Output the [x, y] coordinate of the center of the cell containing the given text.  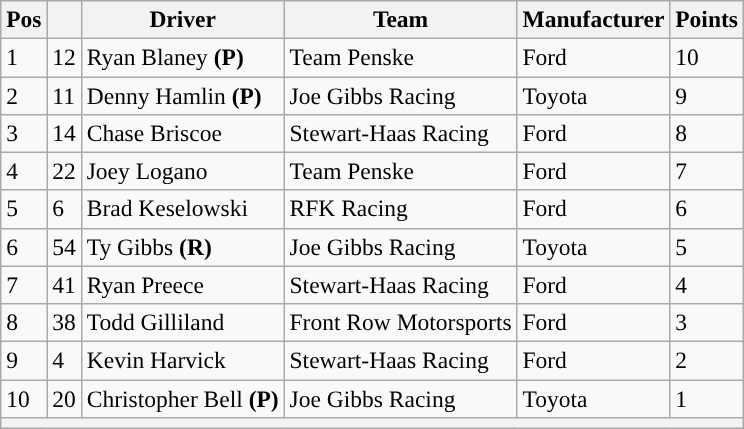
14 [64, 133]
Ryan Blaney (P) [182, 57]
Points [707, 19]
20 [64, 398]
Ryan Preece [182, 285]
Ty Gibbs (R) [182, 247]
38 [64, 322]
RFK Racing [400, 209]
12 [64, 57]
Todd Gilliland [182, 322]
Christopher Bell (P) [182, 398]
Brad Keselowski [182, 209]
11 [64, 95]
54 [64, 247]
41 [64, 285]
Front Row Motorsports [400, 322]
Joey Logano [182, 171]
Kevin Harvick [182, 360]
Driver [182, 19]
22 [64, 171]
Pos [24, 19]
Chase Briscoe [182, 133]
Denny Hamlin (P) [182, 95]
Team [400, 19]
Manufacturer [594, 19]
